Return (X, Y) of the center of cell containing provided text 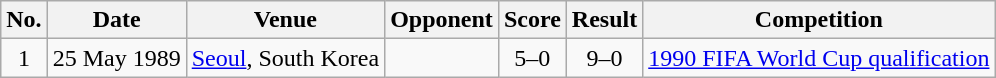
Result (604, 20)
Opponent (442, 20)
Score (532, 20)
9–0 (604, 58)
Competition (819, 20)
No. (24, 20)
Date (116, 20)
Venue (285, 20)
Seoul, South Korea (285, 58)
5–0 (532, 58)
1990 FIFA World Cup qualification (819, 58)
1 (24, 58)
25 May 1989 (116, 58)
